Search for the cell housing the specified text and yield its [X, Y] center coordinate. 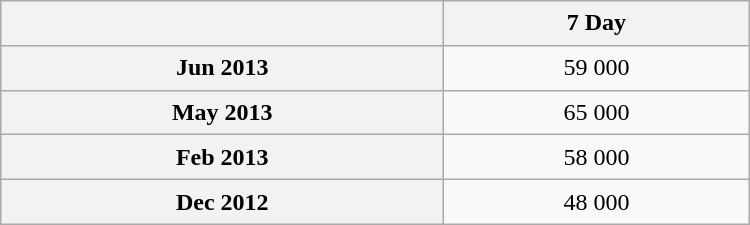
59 000 [597, 68]
7 Day [597, 24]
Feb 2013 [222, 158]
65 000 [597, 112]
Jun 2013 [222, 68]
48 000 [597, 202]
Dec 2012 [222, 202]
58 000 [597, 158]
May 2013 [222, 112]
